Detect which cell encompasses the target text, then output its [X, Y] center coordinate. 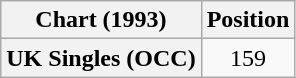
UK Singles (OCC) [101, 58]
Position [248, 20]
Chart (1993) [101, 20]
159 [248, 58]
